Pinpoint the cell where the given text exists, returning its [x, y] midpoint coordinate. 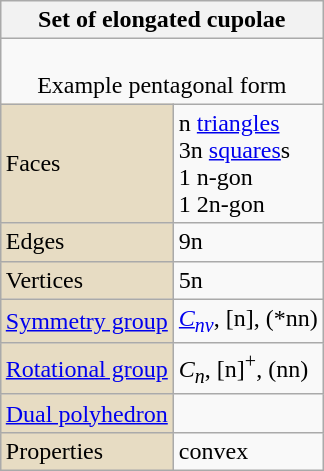
Vertices [86, 280]
Properties [86, 451]
Dual polyhedron [86, 413]
Example pentagonal form [162, 72]
Set of elongated cupolae [162, 20]
convex [248, 451]
Rotational group [86, 368]
9n [248, 242]
Cnv, [n], (*nn) [248, 321]
Symmetry group [86, 321]
Cn, [n]+, (nn) [248, 368]
Edges [86, 242]
Faces [86, 164]
5n [248, 280]
n triangles3n squaress 1 n-gon1 2n-gon [248, 164]
